Provide the (X, Y) coordinate of the cell's center where the given text is located.  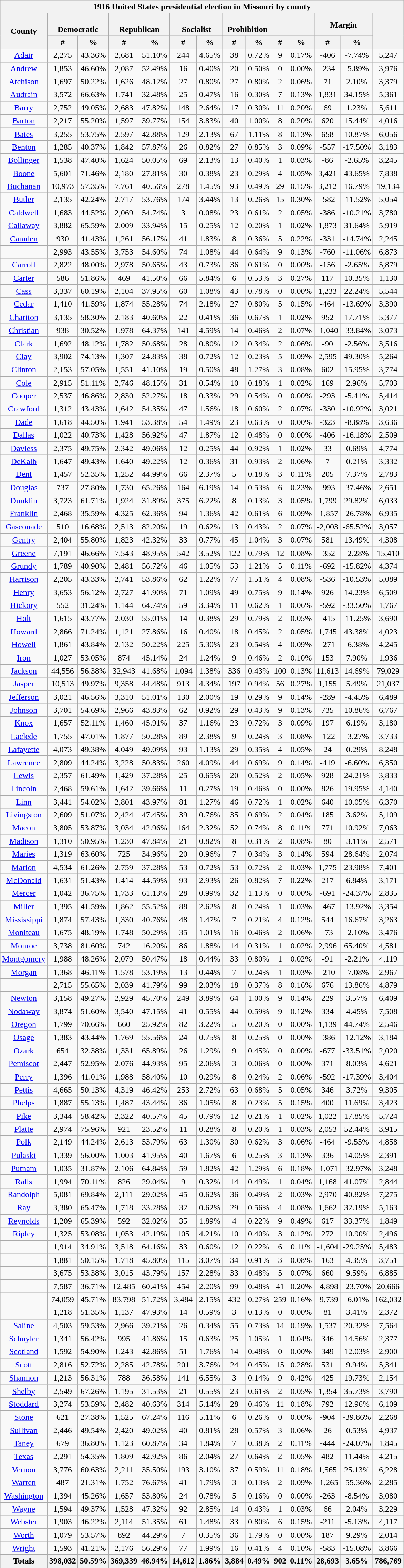
2,275 (63, 55)
4,581 (389, 946)
51.72% (154, 1299)
42.86% (154, 1352)
-8.54% (357, 1496)
Totals (24, 1561)
-210 (327, 972)
-33.51% (357, 1051)
Ray (24, 1207)
3.22% (209, 1024)
10,973 (63, 186)
66.63% (93, 95)
41.10% (154, 369)
Socialist (196, 25)
5,247 (389, 55)
217 (327, 880)
71.24% (93, 632)
Cedar (24, 304)
67.24% (154, 1417)
371 (327, 1064)
2,915 (63, 383)
25.92% (154, 1024)
1,849 (389, 1221)
2,211 (124, 1470)
41.79% (154, 985)
Marion (24, 867)
Scotland (24, 1352)
3,034 (124, 828)
-15.08% (357, 1548)
51 (183, 1352)
2,106 (124, 1168)
Shelby (24, 1391)
44.52% (93, 213)
10.35% (357, 278)
1,341 (63, 1339)
36.75% (93, 893)
2.18% (209, 304)
2,683 (124, 108)
1,528 (124, 1509)
4.35% (357, 1260)
-1,071 (327, 1168)
49.75% (93, 448)
Barton (24, 121)
54.69% (93, 710)
Dent (24, 474)
Clark (24, 343)
Franklin (24, 514)
3,057 (389, 527)
9,305 (389, 1090)
3,690 (389, 619)
70.66% (93, 1024)
55.28% (154, 304)
43.43% (93, 409)
2,009 (124, 226)
-444 (327, 1443)
1,312 (63, 409)
Ralls (24, 1181)
22 (183, 317)
53.08% (93, 1234)
79,029 (389, 671)
259 (280, 1299)
2.00% (209, 697)
6,033 (389, 501)
27.81% (154, 173)
36.71% (93, 1286)
52.44% (357, 1129)
544 (327, 920)
157 (183, 1273)
50.13% (93, 1090)
229 (327, 998)
5,341 (389, 1365)
3,976 (389, 68)
-5.89% (357, 68)
46.11% (93, 972)
2,595 (327, 356)
-13.69% (357, 304)
334 (327, 1011)
Stone (24, 1417)
74,059 (63, 1299)
1,035 (63, 1168)
53.75% (93, 134)
7,838 (389, 173)
51.01% (154, 697)
1,252 (124, 474)
1,042 (63, 893)
2,446 (63, 1430)
3,229 (389, 1509)
45.14% (154, 658)
56.12% (93, 592)
3,866 (389, 1548)
54.90% (93, 1352)
1,396 (63, 1077)
1,537 (327, 1325)
Henry (24, 592)
41.50% (154, 278)
5,089 (389, 579)
7,508 (389, 1011)
49.38% (93, 749)
6,885 (389, 1273)
2,816 (63, 1365)
Dunklin (24, 501)
Morgan (24, 972)
49.09% (154, 749)
42.24% (93, 200)
57.87% (154, 147)
5,414 (389, 396)
1,565 (327, 1470)
36.58% (154, 1378)
2,571 (389, 841)
0.99% (209, 893)
4,245 (389, 645)
454 (183, 1286)
3,263 (389, 920)
-289 (327, 697)
2,967 (389, 972)
788 (124, 1378)
0.42% (301, 1378)
Prohibition (248, 25)
531 (327, 1365)
-2.21% (357, 959)
Christian (24, 330)
Iron (24, 658)
54.60% (154, 252)
42.32% (154, 540)
1.86% (209, 1561)
2,746 (124, 383)
70.11% (93, 1181)
6.84% (357, 880)
7,761 (124, 186)
1,782 (124, 343)
-2.28% (357, 553)
83,798 (124, 1299)
1,525 (124, 1417)
Gasconade (24, 527)
Cole (24, 383)
Carter (24, 278)
594 (327, 854)
Lawrence (24, 762)
3,184 (389, 1038)
-582 (327, 200)
69.84% (93, 1194)
59.61% (93, 788)
1,903 (63, 1522)
-11.25% (357, 619)
187 (327, 1535)
3,183 (389, 147)
1.01% (209, 933)
4,858 (389, 1142)
3,516 (389, 343)
41.43% (93, 239)
48.00% (93, 265)
41.01% (93, 1077)
Linn (24, 802)
48.19% (93, 933)
29.02% (154, 1194)
-15.82% (357, 566)
33.94% (154, 226)
0.77% (209, 540)
Benton (24, 147)
6,409 (389, 998)
52.35% (93, 474)
44.99% (154, 474)
Warren (24, 1483)
Bollinger (24, 160)
40.73% (93, 435)
2,420 (124, 1430)
1,319 (63, 854)
51.10% (154, 55)
2,546 (389, 1024)
Daviess (24, 448)
32.38% (93, 1051)
-11.06% (357, 252)
50.15% (93, 1260)
3.72% (357, 1090)
Madison (24, 841)
9.59% (357, 1273)
Platte (24, 1129)
1,121 (124, 632)
-419 (327, 762)
0.93% (259, 461)
3,805 (63, 828)
32,943 (124, 671)
154 (183, 121)
15,410 (389, 553)
4,119 (389, 959)
3,874 (63, 1011)
2,375 (63, 448)
31.87% (93, 1168)
Worth (24, 1535)
47.32% (154, 1509)
Montgomery (24, 959)
-3.27% (357, 736)
4,215 (389, 1457)
11,613 (327, 671)
16.67% (357, 920)
5,483 (389, 1247)
3,135 (63, 317)
61.26% (93, 867)
-14.74% (357, 239)
122 (234, 553)
4,774 (389, 448)
2.10% (357, 82)
14,612 (183, 1561)
2.32% (209, 828)
2,132 (124, 645)
54.02% (93, 802)
-4.45% (357, 697)
1.23% (357, 108)
1.24% (209, 658)
0.19% (301, 1325)
Stoddard (24, 1404)
30.52% (93, 330)
52.49% (154, 68)
1,053 (124, 1234)
Chariton (24, 317)
1,233 (327, 291)
52.27% (154, 396)
Vernon (24, 1470)
5.14% (209, 1404)
27.86% (154, 632)
43.36% (93, 55)
4.09% (209, 762)
7,275 (389, 1194)
1,809 (124, 1457)
58.30% (93, 317)
-323 (327, 422)
1,775 (327, 867)
3.44% (209, 200)
2,217 (63, 121)
50.47% (154, 959)
2.93% (209, 880)
2,752 (63, 108)
1,137 (124, 1312)
-536 (327, 579)
1,823 (124, 540)
Laclede (24, 736)
3.65% (357, 1561)
2,844 (389, 1181)
7,063 (389, 828)
617 (327, 1221)
3.07% (209, 1260)
130 (183, 697)
2,104 (124, 291)
40.57% (154, 1116)
-156 (327, 265)
22.24% (357, 291)
6,935 (389, 514)
3,653 (63, 592)
0.65% (209, 775)
43.38% (357, 632)
51.07% (93, 815)
-8.88% (357, 422)
Macon (24, 828)
874 (124, 658)
1,261 (124, 239)
County (24, 31)
47.84% (154, 841)
2,377 (389, 1339)
1,748 (124, 933)
50.28% (154, 736)
1,307 (124, 356)
-6.01% (357, 1299)
94 (183, 514)
Knox (24, 723)
9.94% (357, 1365)
5,611 (389, 108)
48.95% (154, 553)
46.56% (93, 697)
1,094 (183, 671)
4,140 (389, 788)
Saline (24, 1325)
50.65% (154, 265)
Boone (24, 173)
3,636 (389, 422)
2,801 (124, 802)
4,117 (389, 1522)
3,344 (63, 1116)
2,404 (63, 540)
1,692 (63, 343)
4,319 (124, 1090)
1,624 (124, 160)
Clinton (24, 369)
2,481 (124, 566)
56.00% (93, 1155)
1,123 (124, 1443)
2,783 (389, 474)
41.68% (154, 671)
679 (63, 1443)
148 (183, 108)
47.15% (154, 1011)
5,544 (389, 291)
Polk (24, 1142)
-993 (327, 487)
1,428 (124, 435)
1,429 (124, 775)
3,915 (389, 1129)
640 (327, 802)
6,873 (389, 252)
1,597 (124, 121)
2,830 (124, 396)
39.21% (154, 1325)
4,665 (63, 1090)
46.42% (154, 1090)
602 (327, 369)
43.33% (93, 579)
2.96% (357, 383)
33.28% (154, 1207)
Democratic (78, 25)
2,180 (124, 173)
-5.13% (357, 1522)
3,158 (63, 998)
2,154 (389, 1378)
5.49% (357, 684)
47.82% (154, 108)
1,887 (63, 1103)
2,741 (124, 579)
7,191 (63, 553)
2,835 (389, 893)
2,087 (124, 68)
1,593 (63, 1548)
-55.36% (357, 1483)
592 (124, 1221)
16.68% (93, 527)
174 (183, 200)
Johnson (24, 710)
2,974 (63, 1129)
3,171 (389, 880)
3,572 (63, 95)
10.05% (357, 802)
995 (124, 1339)
3.57% (357, 998)
1,845 (389, 1443)
742 (124, 946)
2,030 (124, 619)
1,383 (63, 1038)
3,774 (389, 369)
Margin (343, 25)
64.16% (154, 1247)
620 (327, 121)
31.64% (357, 226)
43.77% (93, 619)
0.74% (259, 828)
60.87% (154, 1443)
28.64% (357, 854)
Randolph (24, 1194)
2,929 (124, 998)
2.62% (209, 906)
Caldwell (24, 213)
278 (183, 186)
49.02% (154, 1430)
2,809 (63, 762)
21.31% (93, 1483)
3,180 (389, 723)
0.85% (259, 147)
2,651 (389, 487)
56.92% (154, 435)
-13.92% (357, 906)
1.76% (209, 1352)
36.80% (93, 1443)
53.86% (154, 579)
40.76% (154, 920)
0.81% (209, 1430)
2,900 (389, 1352)
3,776 (63, 1470)
3,073 (389, 330)
1,003 (124, 1155)
4,534 (63, 867)
Shannon (24, 1378)
5.11% (209, 1417)
1,394 (63, 1496)
6,489 (389, 697)
45.71% (93, 1299)
50.05% (154, 160)
1,195 (124, 1391)
6,056 (389, 134)
57.05% (93, 369)
10.90% (357, 1234)
82.20% (154, 527)
Ozark (24, 1051)
60.19% (93, 291)
2,342 (124, 448)
153 (327, 658)
3,248 (389, 1168)
260 (183, 762)
11.69% (357, 1103)
64.84% (154, 1168)
2,681 (124, 55)
-16.18% (357, 435)
6,370 (389, 802)
398,032 (63, 1561)
1.21% (259, 566)
24.83% (154, 356)
1.82% (209, 1168)
3.52% (209, 553)
0.33% (209, 396)
2,496 (389, 1234)
-9,739 (327, 1299)
400 (327, 1103)
49.06% (154, 448)
51.11% (93, 383)
5,361 (389, 95)
3,753 (124, 252)
1.45% (209, 186)
205 (327, 474)
-330 (327, 409)
0.37% (259, 985)
44.74% (357, 1024)
1,842 (124, 147)
14.23% (357, 592)
Carroll (24, 265)
0.68% (259, 1090)
2,176 (124, 1548)
40.63% (154, 1404)
52.95% (93, 1064)
35.59% (93, 514)
1,861 (63, 645)
2.72% (209, 1090)
3,833 (389, 775)
Greene (24, 553)
Pettis (24, 1090)
3,882 (63, 226)
1,414 (124, 880)
3.34% (209, 605)
6,228 (389, 1470)
60 (183, 291)
2,447 (63, 1064)
Maries (24, 854)
41.95% (154, 1155)
3,245 (389, 160)
4,879 (389, 985)
20,666 (389, 1286)
60.41% (154, 1286)
-2,003 (327, 527)
Audrain (24, 95)
53.87% (93, 828)
14.69% (357, 671)
41.07% (357, 1181)
2,609 (63, 815)
6,109 (389, 1404)
115 (183, 1260)
1,767 (389, 605)
2,149 (63, 1142)
4,503 (63, 1325)
Jackson (24, 671)
-1,265 (327, 1483)
1.99% (209, 1548)
-10.21% (357, 213)
44.29% (154, 1535)
3,518 (124, 1247)
5,081 (63, 1194)
0.52% (259, 775)
-10.92% (357, 409)
7.90% (357, 658)
-17.50% (357, 147)
7,543 (124, 553)
-23.70% (357, 1286)
2,613 (124, 1142)
771 (327, 828)
1.88% (209, 946)
926 (327, 592)
17.71% (357, 317)
2,597 (124, 134)
Jefferson (24, 697)
2,537 (63, 396)
4.21% (209, 1234)
46.94% (154, 1561)
17.85% (357, 1116)
1,285 (63, 147)
542 (183, 553)
469 (124, 278)
902 (280, 1561)
3.83% (209, 121)
29.04% (154, 1181)
349 (327, 1352)
45.26% (93, 1496)
55.80% (93, 540)
Moniteau (24, 933)
Adair (24, 55)
1.30% (209, 1142)
2,759 (124, 867)
-415 (327, 619)
49.22% (154, 461)
2,053 (327, 1129)
Republican (139, 25)
930 (63, 239)
32.19% (357, 1207)
3,484 (183, 1299)
-4,898 (327, 1286)
56 (280, 684)
2,014 (389, 1535)
1,697 (63, 82)
2,074 (389, 854)
3,421 (327, 173)
1,310 (63, 841)
56.42% (93, 1339)
1,460 (124, 723)
39 (183, 815)
49.54% (93, 1430)
51.60% (93, 1011)
61 (183, 1522)
5.30% (209, 645)
1,877 (124, 736)
27.38% (93, 1417)
42.96% (154, 828)
49.43% (93, 461)
4,621 (389, 1064)
49.37% (93, 1509)
1,592 (63, 1352)
2,970 (327, 1194)
5,601 (63, 173)
41.86% (154, 1339)
-32.97% (357, 1168)
-17.39% (357, 1077)
2,993 (63, 252)
50.68% (154, 343)
3,354 (389, 906)
3.89% (209, 998)
3,701 (63, 710)
31.24% (93, 605)
49.97% (93, 684)
Jasper (24, 684)
31.89% (154, 501)
938 (63, 330)
1,594 (63, 1509)
1,752 (124, 1483)
-467 (327, 906)
425 (327, 1378)
45.91% (154, 723)
1,862 (124, 906)
40.56% (154, 186)
Lafayette (24, 749)
952 (327, 317)
1.67% (209, 1155)
1,831 (327, 95)
1,325 (63, 1234)
40.60% (154, 317)
482 (327, 1457)
Sullivan (24, 1430)
28,693 (327, 1561)
1,487 (124, 1103)
-271 (327, 645)
48.26% (93, 959)
Pulaski (24, 1155)
0.32% (209, 1181)
6,350 (389, 762)
-12.12% (357, 1038)
23.98% (357, 867)
43.84% (93, 645)
12.96% (357, 1404)
49.05% (93, 108)
1,230 (124, 841)
-29.25% (357, 1247)
581 (327, 540)
53.05% (93, 658)
-1,604 (327, 1247)
Bates (24, 134)
82 (183, 1024)
44.50% (93, 422)
Perry (24, 1077)
64.37% (154, 330)
-7.74% (357, 55)
50.29% (154, 933)
46.60% (93, 68)
49.27% (93, 998)
510 (63, 527)
1.36% (209, 514)
-9.55% (357, 1142)
225 (183, 645)
-234 (327, 68)
56.29% (154, 1548)
2.03% (209, 985)
Phelps (24, 1103)
2,079 (124, 959)
61.49% (93, 775)
1,027 (63, 658)
892 (124, 1535)
0.56% (259, 1207)
80 (327, 841)
54 (183, 422)
40.82% (357, 1194)
369,339 (124, 1561)
3,404 (389, 1077)
-691 (327, 893)
7,401 (389, 867)
2,069 (124, 213)
Mercer (24, 893)
-6.38% (357, 645)
46.66% (93, 553)
244 (183, 55)
Callaway (24, 226)
6,509 (389, 592)
20.32% (357, 1325)
67 (234, 134)
7,564 (389, 1325)
43.55% (93, 252)
1,615 (63, 619)
DeKalb (24, 461)
-86 (327, 160)
375 (183, 501)
63.60% (93, 854)
Gentry (24, 540)
1,330 (124, 920)
Mississippi (24, 920)
44.48% (154, 684)
-1,857 (327, 514)
-583 (327, 1548)
29.82% (357, 501)
928 (327, 775)
19,134 (389, 186)
1,209 (63, 1221)
67.26% (93, 1391)
34.15% (357, 95)
65.26% (154, 487)
3,884 (234, 1561)
Butler (24, 200)
4.65% (209, 55)
201 (183, 1365)
621 (63, 1417)
88 (183, 906)
2,513 (124, 527)
52.72% (93, 1365)
735 (327, 710)
16.20% (154, 946)
1,139 (327, 1024)
2,357 (63, 775)
2,509 (389, 435)
2.38% (209, 736)
56.17% (154, 239)
55.13% (93, 1103)
2.85% (209, 1509)
40.90% (93, 566)
1,578 (124, 972)
Cooper (24, 396)
64 (234, 998)
57.35% (93, 186)
-39.86% (357, 1417)
0.47% (209, 95)
1,339 (63, 1155)
-677 (327, 1051)
89 (183, 736)
185 (327, 815)
15.44% (357, 121)
64.74% (154, 605)
-6.60% (357, 762)
-90 (327, 343)
42.88% (154, 134)
0.91% (259, 1260)
1,853 (63, 68)
1,551 (124, 369)
33.37% (357, 1221)
586 (63, 278)
2,245 (389, 239)
46.86% (93, 396)
1,640 (124, 461)
1,218 (63, 1312)
1,978 (124, 330)
Oregon (24, 1024)
45.80% (154, 1260)
-904 (327, 1417)
53.76% (154, 200)
44,556 (63, 671)
12,485 (124, 1286)
42.78% (154, 1365)
-5.41% (357, 396)
McDonald (24, 880)
116 (183, 1417)
3,790 (389, 1391)
1,331 (124, 1051)
43.97% (154, 802)
2,715 (63, 985)
49 (234, 592)
45.70% (154, 998)
1.49% (209, 422)
1,538 (63, 160)
12.03% (357, 1352)
50.59% (93, 1561)
1,873 (327, 226)
-91 (327, 959)
10.87% (357, 134)
Reynolds (24, 1221)
Crawford (24, 409)
-37.46% (357, 487)
3,255 (63, 134)
55.52% (154, 906)
15.95% (357, 369)
3.11% (357, 841)
2.64% (209, 108)
1.16% (209, 723)
19.95% (357, 788)
13.86% (357, 985)
Clay (24, 356)
55.01% (154, 619)
2,717 (124, 200)
-293 (327, 396)
65.59% (93, 226)
1,457 (63, 474)
31.53% (154, 1391)
-7.08% (357, 972)
52 (234, 828)
1,662 (327, 1207)
27.80% (93, 487)
552 (63, 605)
76.67% (154, 1483)
2,135 (63, 200)
17 (234, 108)
1,213 (63, 1378)
1.04% (259, 540)
48.15% (154, 383)
272 (327, 1234)
51.86% (93, 278)
55.56% (154, 1038)
56.72% (154, 566)
Lincoln (24, 788)
4,937 (389, 1430)
52.11% (93, 723)
-11.52% (357, 200)
Monroe (24, 946)
81.60% (93, 946)
163 (327, 1260)
44.59% (154, 880)
4,325 (124, 514)
1,395 (63, 906)
Camden (24, 239)
658 (327, 134)
1,618 (63, 422)
1,354 (327, 1391)
8.03% (357, 1064)
-24.37% (357, 893)
921 (124, 1129)
7.37% (357, 474)
1,789 (63, 566)
2.28% (209, 1273)
1,745 (327, 632)
-24.07% (357, 1443)
1,626 (124, 82)
40.37% (93, 147)
3,080 (389, 1496)
74.13% (93, 356)
Hickory (24, 605)
2,205 (63, 579)
16.79% (357, 186)
2,020 (389, 1051)
2,549 (63, 1391)
129 (183, 134)
Taney (24, 1443)
1.48% (209, 1522)
75.96% (93, 1129)
61.71% (93, 501)
786,769 (389, 1561)
65.40% (357, 946)
Wright (24, 1548)
3,390 (389, 304)
1.83% (209, 239)
-263 (327, 1496)
1,410 (63, 304)
57.43% (93, 920)
1,675 (63, 933)
105 (183, 1234)
0.94% (259, 684)
5,879 (389, 265)
-211 (327, 1522)
23.52% (154, 1129)
58.40% (154, 1077)
10.86% (357, 710)
Dallas (24, 435)
-331 (327, 239)
0.76% (209, 815)
2,039 (124, 985)
2,076 (124, 1064)
Cass (24, 291)
Howell (24, 645)
56.38% (93, 671)
2,391 (389, 1155)
162,032 (389, 1299)
2,111 (124, 1194)
8,248 (389, 749)
3,274 (63, 1404)
71.46% (93, 173)
3,310 (124, 697)
13.49% (357, 540)
4,073 (63, 749)
Scott (24, 1365)
35.50% (154, 1470)
5,109 (389, 815)
60.63% (93, 1470)
2.20% (209, 1286)
487 (63, 1483)
Newton (24, 998)
4.59% (209, 330)
725 (124, 854)
53.19% (154, 972)
-33.84% (357, 330)
2,291 (63, 1457)
Miller (24, 906)
-692 (327, 566)
1,881 (63, 1260)
1,168 (327, 1181)
55.20% (93, 121)
3,015 (124, 1273)
1.47% (209, 920)
432 (234, 1299)
37.95% (154, 291)
1,941 (124, 422)
2,183 (124, 317)
Atchison (24, 82)
6,767 (389, 710)
Barry (24, 108)
65.47% (93, 1207)
5,054 (389, 200)
-557 (327, 147)
3.10% (209, 1470)
-2.10% (357, 933)
5,377 (389, 317)
1.11% (259, 134)
39.66% (154, 788)
43.83% (154, 710)
1.09% (209, 592)
65.89% (154, 1051)
3,423 (389, 1103)
-10.53% (357, 579)
4,374 (389, 566)
50.95% (93, 841)
1,079 (63, 1535)
2,996 (327, 946)
0.17% (301, 55)
1.56% (209, 409)
95 (183, 1064)
35.73% (357, 1391)
3,476 (389, 933)
53.59% (93, 1404)
2,978 (124, 265)
Texas (24, 1457)
43.65% (357, 173)
1,994 (63, 1181)
1,936 (389, 658)
3.76% (209, 1365)
2,322 (124, 1116)
0.67% (259, 317)
3,379 (389, 82)
-26.78% (357, 514)
53.79% (154, 1142)
4.45% (357, 1011)
1,130 (389, 278)
Washington (24, 1496)
Buchanan (24, 186)
65.39% (93, 1221)
10.92% (357, 828)
676 (327, 985)
3,441 (63, 802)
1,733 (124, 893)
0.57% (259, 1430)
49.30% (357, 356)
2,114 (124, 1522)
14.05% (357, 1155)
Putnam (24, 1168)
41.90% (154, 592)
47.93% (154, 1312)
5,919 (389, 226)
10,513 (63, 684)
Dade (24, 422)
3,751 (389, 1260)
2,268 (389, 1417)
50.83% (154, 762)
1,914 (63, 1247)
Livingston (24, 815)
59.53% (93, 1325)
11.44% (357, 1457)
0.96% (209, 854)
-2.56% (357, 343)
314 (183, 1404)
9.29% (357, 1535)
1,631 (63, 880)
9,358 (124, 684)
1,647 (63, 461)
3,332 (389, 461)
3,228 (124, 762)
1.87% (209, 435)
25.13% (357, 1470)
32.02% (154, 1221)
249 (183, 998)
1,243 (124, 1352)
Pike (24, 1116)
1.22% (209, 579)
4,023 (389, 632)
3,902 (63, 356)
5,724 (389, 1116)
792 (327, 1404)
34.91% (93, 1247)
3,733 (389, 736)
913 (183, 684)
58.42% (93, 1116)
4.34% (209, 684)
3,780 (389, 213)
2.06% (209, 1064)
Wayne (24, 1509)
41.21% (93, 1548)
Pemiscot (24, 1064)
-65.52% (357, 527)
53.80% (154, 1496)
1,683 (63, 213)
3,540 (124, 1011)
5,703 (389, 383)
1,741 (124, 95)
3,675 (63, 1273)
169 (327, 383)
56.31% (93, 1378)
117 (327, 278)
43.79% (154, 1273)
47.45% (154, 815)
2,153 (63, 369)
46.22% (93, 1522)
2,727 (124, 592)
3,738 (63, 946)
1.89% (209, 1221)
-73 (327, 933)
44.93% (154, 1064)
1,755 (63, 736)
654 (63, 1051)
1,368 (63, 972)
3,380 (63, 1207)
55 (234, 1325)
Webster (24, 1522)
55.65% (93, 985)
2.15% (209, 1299)
253 (183, 1090)
47.40% (93, 160)
1.51% (259, 579)
3.41% (357, 1312)
51.43% (93, 880)
14.56% (357, 1339)
4,049 (124, 749)
4,016 (389, 121)
-352 (327, 553)
Nodaway (24, 1011)
1,155 (327, 684)
1916 United States presidential election in Missouri by county (202, 7)
737 (63, 487)
3,723 (63, 501)
1,924 (124, 501)
2,822 (63, 265)
100 (280, 671)
53.57% (93, 1535)
2.37% (209, 474)
Lewis (24, 775)
21,037 (389, 684)
39.77% (154, 121)
-33.50% (357, 605)
1,730 (124, 487)
1,769 (124, 1038)
61.13% (154, 893)
2,424 (124, 815)
6.55% (209, 1378)
24.21% (357, 775)
Grundy (24, 566)
193 (183, 1470)
-122 (327, 736)
92 (183, 1509)
5,163 (389, 1207)
2,482 (124, 1404)
34.96% (154, 854)
5.84% (209, 278)
7,587 (63, 1286)
6.22% (209, 501)
-1,040 (327, 330)
1,144 (124, 605)
19.73% (357, 1378)
42.19% (154, 1234)
Howard (24, 632)
3.62% (357, 815)
5,264 (389, 356)
62.36% (154, 514)
4,308 (389, 540)
42.92% (154, 1457)
Holt (24, 619)
32.48% (154, 95)
3,337 (63, 291)
54.74% (154, 213)
Harrison (24, 579)
Schuyler (24, 1339)
Ripley (24, 1234)
Osage (24, 1038)
-760 (327, 252)
2,866 (63, 632)
1.38% (209, 671)
2,372 (389, 1312)
47.01% (93, 736)
Andrew (24, 68)
Douglas (24, 487)
3,212 (327, 186)
1.84% (209, 1443)
